Pinpoint the cell where the given text exists, returning its (x, y) midpoint coordinate. 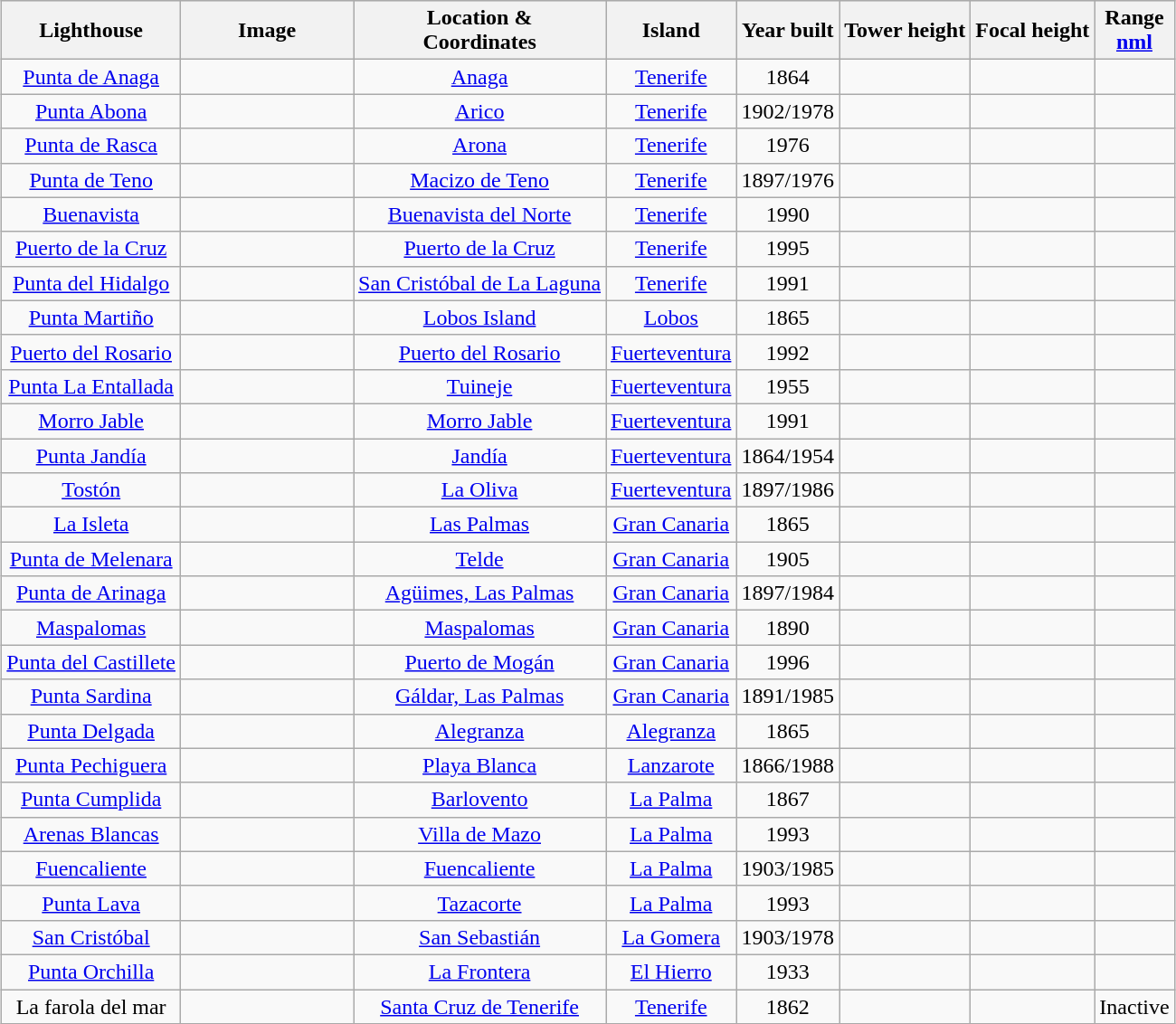
Santa Cruz de Tenerife (479, 1007)
Barlovento (479, 800)
Punta Jandía (91, 455)
Punta Abona (91, 111)
San Cristóbal (91, 937)
Punta del Hidalgo (91, 283)
Anaga (479, 77)
Tostón (91, 490)
Punta de Anaga (91, 77)
Punta Lava (91, 903)
1903/1985 (788, 868)
Macizo de Teno (479, 180)
1897/1976 (788, 180)
Gáldar, Las Palmas (479, 697)
1903/1978 (788, 937)
Telde (479, 559)
1891/1985 (788, 697)
1866/1988 (788, 765)
Playa Blanca (479, 765)
1955 (788, 386)
San Sebastián (479, 937)
Tower height (905, 31)
Punta La Entallada (91, 386)
Tazacorte (479, 903)
Punta del Castillete (91, 662)
1862 (788, 1007)
Image (268, 31)
1933 (788, 972)
La Isleta (91, 525)
1897/1986 (788, 490)
Arenas Blancas (91, 834)
Punta Orchilla (91, 972)
Agüimes, Las Palmas (479, 593)
Punta Martiño (91, 318)
Lobos Island (479, 318)
Arico (479, 111)
La Oliva (479, 490)
1897/1984 (788, 593)
1905 (788, 559)
Punta de Teno (91, 180)
1996 (788, 662)
Punta Sardina (91, 697)
1890 (788, 628)
1864/1954 (788, 455)
Year built (788, 31)
Buenavista del Norte (479, 214)
Punta Delgada (91, 731)
Island (671, 31)
1992 (788, 352)
Puerto de Mogán (479, 662)
Punta de Rasca (91, 146)
1990 (788, 214)
1867 (788, 800)
Focal height (1033, 31)
1976 (788, 146)
El Hierro (671, 972)
Punta Pechiguera (91, 765)
La Gomera (671, 937)
Las Palmas (479, 525)
1995 (788, 249)
Lobos (671, 318)
San Cristóbal de La Laguna (479, 283)
Location & Coordinates (479, 31)
1864 (788, 77)
La Frontera (479, 972)
Villa de Mazo (479, 834)
Rangenml (1134, 31)
Punta Cumplida (91, 800)
Jandía (479, 455)
Punta de Arinaga (91, 593)
Arona (479, 146)
La farola del mar (91, 1007)
Lighthouse (91, 31)
Punta de Melenara (91, 559)
Inactive (1134, 1007)
Tuineje (479, 386)
Lanzarote (671, 765)
1902/1978 (788, 111)
Buenavista (91, 214)
